Provide the [X, Y] coordinate of the cell's center where the given text is located.  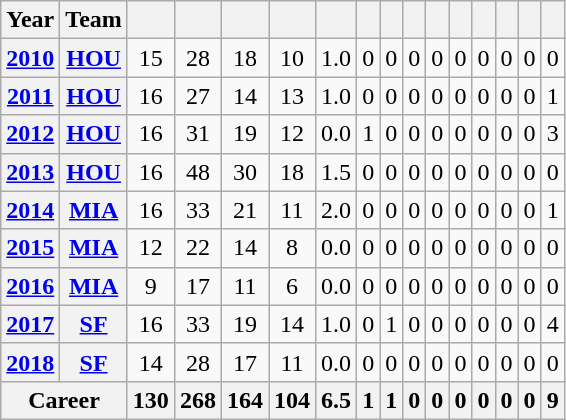
21 [244, 210]
2014 [30, 210]
1.5 [336, 172]
15 [150, 58]
31 [198, 134]
6.5 [336, 400]
268 [198, 400]
2010 [30, 58]
2017 [30, 324]
2015 [30, 248]
2016 [30, 286]
2011 [30, 96]
3 [552, 134]
30 [244, 172]
Team [94, 20]
6 [292, 286]
2013 [30, 172]
13 [292, 96]
22 [198, 248]
Year [30, 20]
27 [198, 96]
2018 [30, 362]
2.0 [336, 210]
8 [292, 248]
4 [552, 324]
164 [244, 400]
2012 [30, 134]
104 [292, 400]
48 [198, 172]
130 [150, 400]
Career [64, 400]
10 [292, 58]
